Detect which cell encompasses the target text, then output its (x, y) center coordinate. 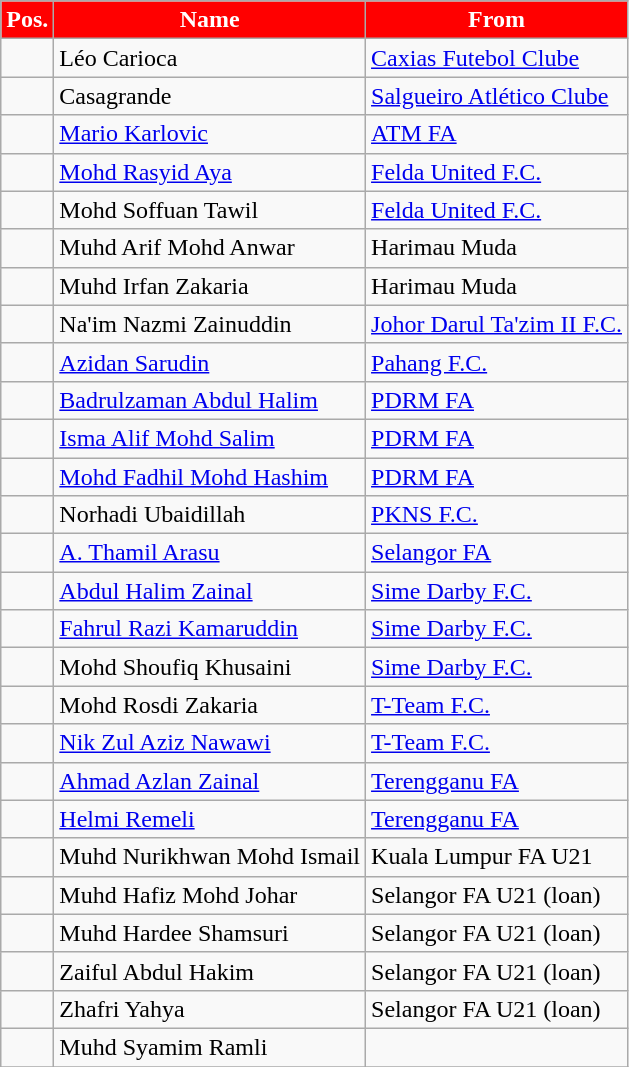
Na'im Nazmi Zainuddin (210, 324)
ATM FA (497, 134)
Name (210, 20)
Casagrande (210, 96)
Isma Alif Mohd Salim (210, 438)
PKNS F.C. (497, 515)
Ahmad Azlan Zainal (210, 781)
Abdul Halim Zainal (210, 591)
Azidan Sarudin (210, 362)
Norhadi Ubaidillah (210, 515)
Caxias Futebol Clube (497, 58)
Johor Darul Ta'zim II F.C. (497, 324)
Salgueiro Atlético Clube (497, 96)
Muhd Irfan Zakaria (210, 286)
Helmi Remeli (210, 819)
Selangor FA (497, 553)
Pahang F.C. (497, 362)
Mohd Rosdi Zakaria (210, 705)
Muhd Arif Mohd Anwar (210, 248)
Mohd Fadhil Mohd Hashim (210, 477)
Muhd Hardee Shamsuri (210, 933)
Muhd Hafiz Mohd Johar (210, 895)
Léo Carioca (210, 58)
Zhafri Yahya (210, 1009)
Mohd Rasyid Aya (210, 172)
Badrulzaman Abdul Halim (210, 400)
From (497, 20)
Mohd Shoufiq Khusaini (210, 667)
Fahrul Razi Kamaruddin (210, 629)
Zaiful Abdul Hakim (210, 971)
Muhd Nurikhwan Mohd Ismail (210, 857)
Mario Karlovic (210, 134)
A. Thamil Arasu (210, 553)
Muhd Syamim Ramli (210, 1047)
Kuala Lumpur FA U21 (497, 857)
Mohd Soffuan Tawil (210, 210)
Nik Zul Aziz Nawawi (210, 743)
Pos. (28, 20)
